Output the (X, Y) coordinate of the center of the cell containing the given text.  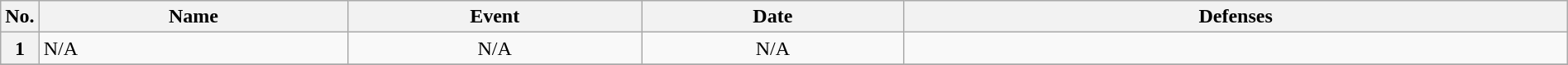
Date (772, 17)
Name (194, 17)
Event (495, 17)
1 (20, 48)
Defenses (1236, 17)
No. (20, 17)
